Detect which cell encompasses the target text, then output its [X, Y] center coordinate. 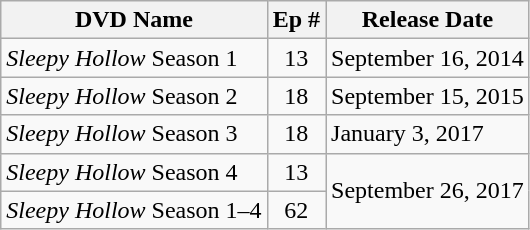
62 [296, 210]
Sleepy Hollow Season 3 [134, 134]
DVD Name [134, 20]
Sleepy Hollow Season 2 [134, 96]
Ep # [296, 20]
September 15, 2015 [428, 96]
Sleepy Hollow Season 1–4 [134, 210]
Sleepy Hollow Season 1 [134, 58]
September 16, 2014 [428, 58]
September 26, 2017 [428, 191]
Sleepy Hollow Season 4 [134, 172]
Release Date [428, 20]
January 3, 2017 [428, 134]
